Output the (x, y) coordinate of the center of the cell containing the given text.  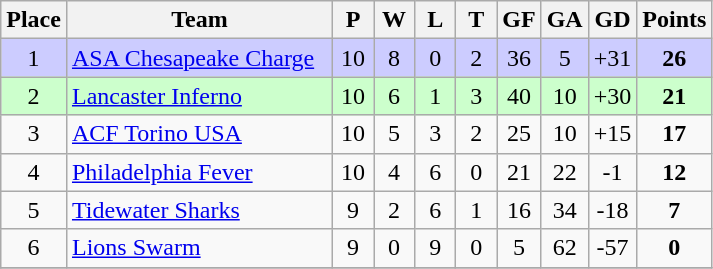
36 (519, 58)
8 (394, 58)
L (436, 20)
Lancaster Inferno (199, 96)
12 (674, 172)
25 (519, 134)
34 (564, 210)
Points (674, 20)
P (354, 20)
17 (674, 134)
Philadelphia Fever (199, 172)
+15 (612, 134)
26 (674, 58)
22 (564, 172)
62 (564, 248)
Lions Swarm (199, 248)
Place (34, 20)
GD (612, 20)
-18 (612, 210)
ACF Torino USA (199, 134)
40 (519, 96)
W (394, 20)
7 (674, 210)
16 (519, 210)
GA (564, 20)
Tidewater Sharks (199, 210)
+30 (612, 96)
-1 (612, 172)
Team (199, 20)
GF (519, 20)
+31 (612, 58)
ASA Chesapeake Charge (199, 58)
T (476, 20)
-57 (612, 248)
